Provide the [X, Y] coordinate of the cell's center where the given text is located.  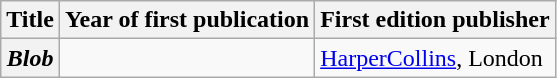
HarperCollins, London [435, 58]
Blob [30, 58]
First edition publisher [435, 20]
Title [30, 20]
Year of first publication [186, 20]
